Search for the cell housing the specified text and yield its (x, y) center coordinate. 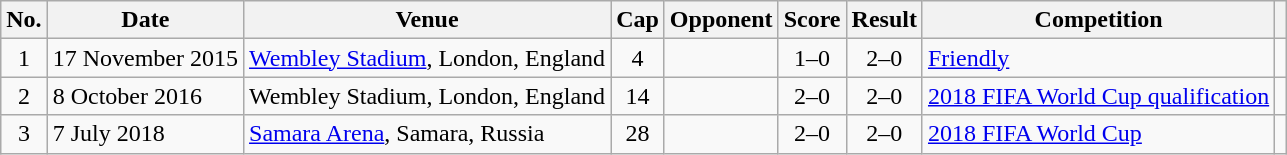
Samara Arena, Samara, Russia (428, 134)
4 (638, 58)
8 October 2016 (145, 96)
Cap (638, 20)
1–0 (812, 58)
Venue (428, 20)
2 (24, 96)
14 (638, 96)
Opponent (721, 20)
Competition (1098, 20)
28 (638, 134)
Result (884, 20)
Friendly (1098, 58)
2018 FIFA World Cup qualification (1098, 96)
No. (24, 20)
17 November 2015 (145, 58)
2018 FIFA World Cup (1098, 134)
1 (24, 58)
3 (24, 134)
Date (145, 20)
7 July 2018 (145, 134)
Score (812, 20)
